From the cell containing the given text, extract its center point as [X, Y] coordinate. 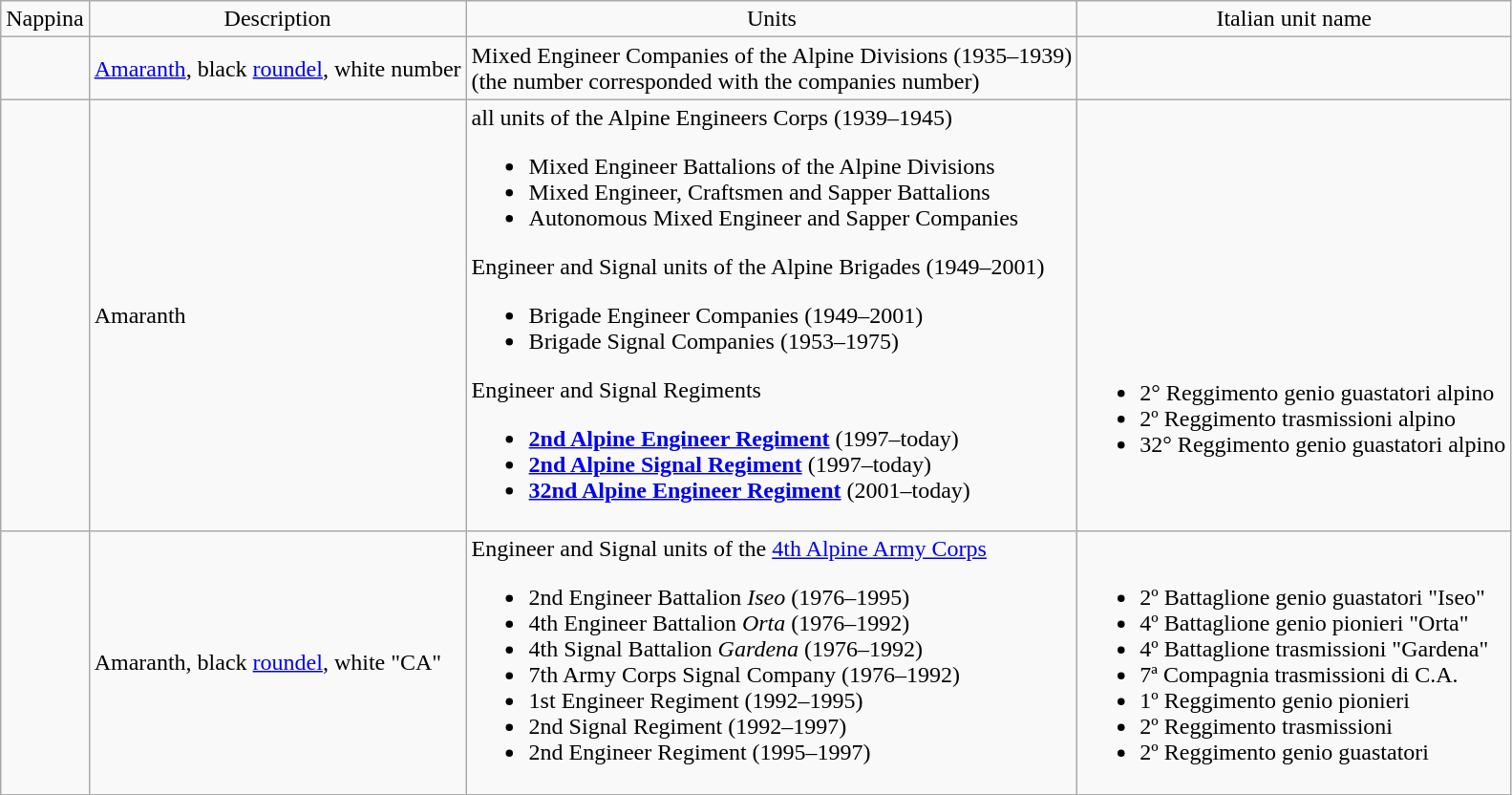
Units [772, 19]
Description [277, 19]
Mixed Engineer Companies of the Alpine Divisions (1935–1939)(the number corresponded with the companies number) [772, 69]
Amaranth, black roundel, white "CA" [277, 663]
Nappina [45, 19]
Italian unit name [1294, 19]
Amaranth [277, 315]
2° Reggimento genio guastatori alpino2º Reggimento trasmissioni alpino32° Reggimento genio guastatori alpino [1294, 315]
Amaranth, black roundel, white number [277, 69]
